Capture the cell that displays the provided text and extract its [x, y] central coordinate. 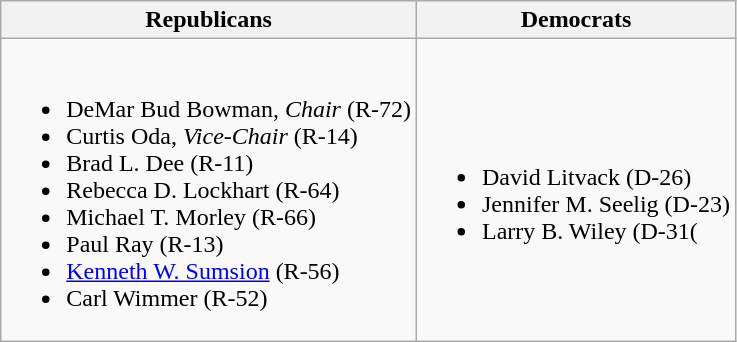
Democrats [576, 20]
Republicans [209, 20]
David Litvack (D-26)Jennifer M. Seelig (D-23)Larry B. Wiley (D-31( [576, 190]
